Detect which cell encompasses the target text, then output its (X, Y) center coordinate. 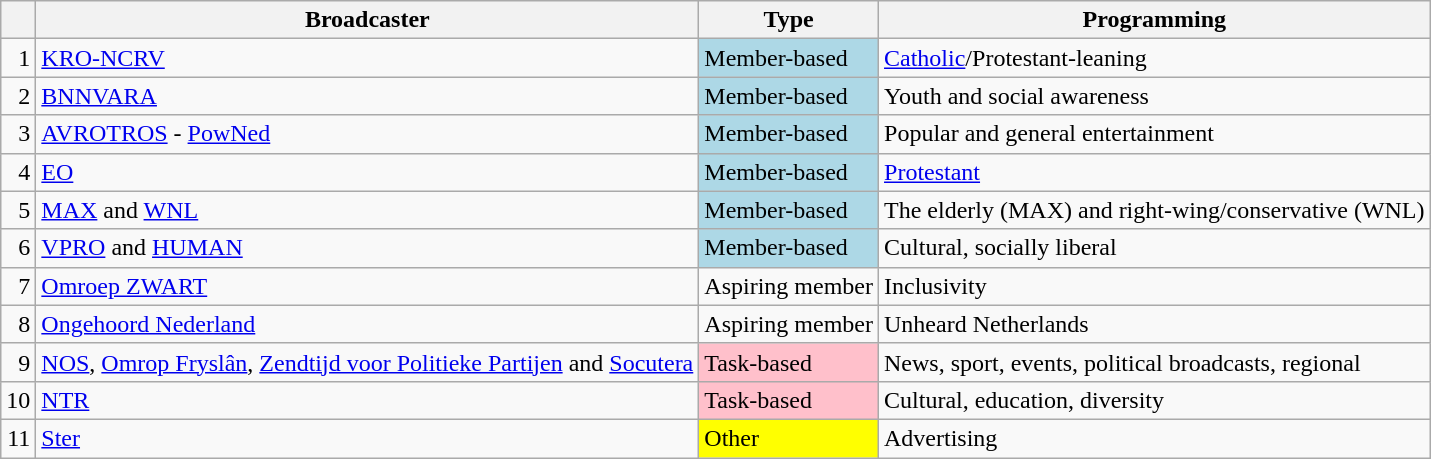
News, sport, events, political broadcasts, regional (1155, 362)
Cultural, socially liberal (1155, 248)
6 (18, 248)
Advertising (1155, 438)
BNNVARA (368, 96)
KRO-NCRV (368, 58)
The elderly (MAX) and right-wing/conservative (WNL) (1155, 210)
Popular and general entertainment (1155, 134)
VPRO and HUMAN (368, 248)
NOS, Omrop Fryslân, Zendtijd voor Politieke Partijen and Socutera (368, 362)
4 (18, 172)
10 (18, 400)
Other (789, 438)
Cultural, education, diversity (1155, 400)
Type (789, 20)
EO (368, 172)
AVROTROS - PowNed (368, 134)
Youth and social awareness (1155, 96)
8 (18, 324)
11 (18, 438)
1 (18, 58)
2 (18, 96)
Omroep ZWART (368, 286)
Ongehoord Nederland (368, 324)
5 (18, 210)
MAX and WNL (368, 210)
3 (18, 134)
Ster (368, 438)
Programming (1155, 20)
9 (18, 362)
Unheard Netherlands (1155, 324)
NTR (368, 400)
Broadcaster (368, 20)
7 (18, 286)
Protestant (1155, 172)
Inclusivity (1155, 286)
Catholic/Protestant-leaning (1155, 58)
